Pinpoint the cell where the given text exists, returning its [x, y] midpoint coordinate. 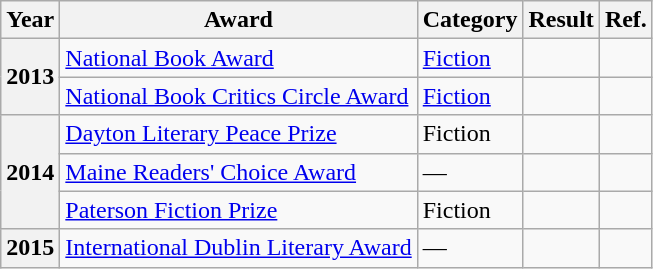
2014 [30, 172]
2015 [30, 248]
2013 [30, 77]
National Book Award [238, 58]
Dayton Literary Peace Prize [238, 134]
Category [470, 20]
Result [561, 20]
National Book Critics Circle Award [238, 96]
Year [30, 20]
Ref. [626, 20]
International Dublin Literary Award [238, 248]
Paterson Fiction Prize [238, 210]
Award [238, 20]
Maine Readers' Choice Award [238, 172]
